Extract the (X, Y) coordinate from the center of the cell holding the provided text.  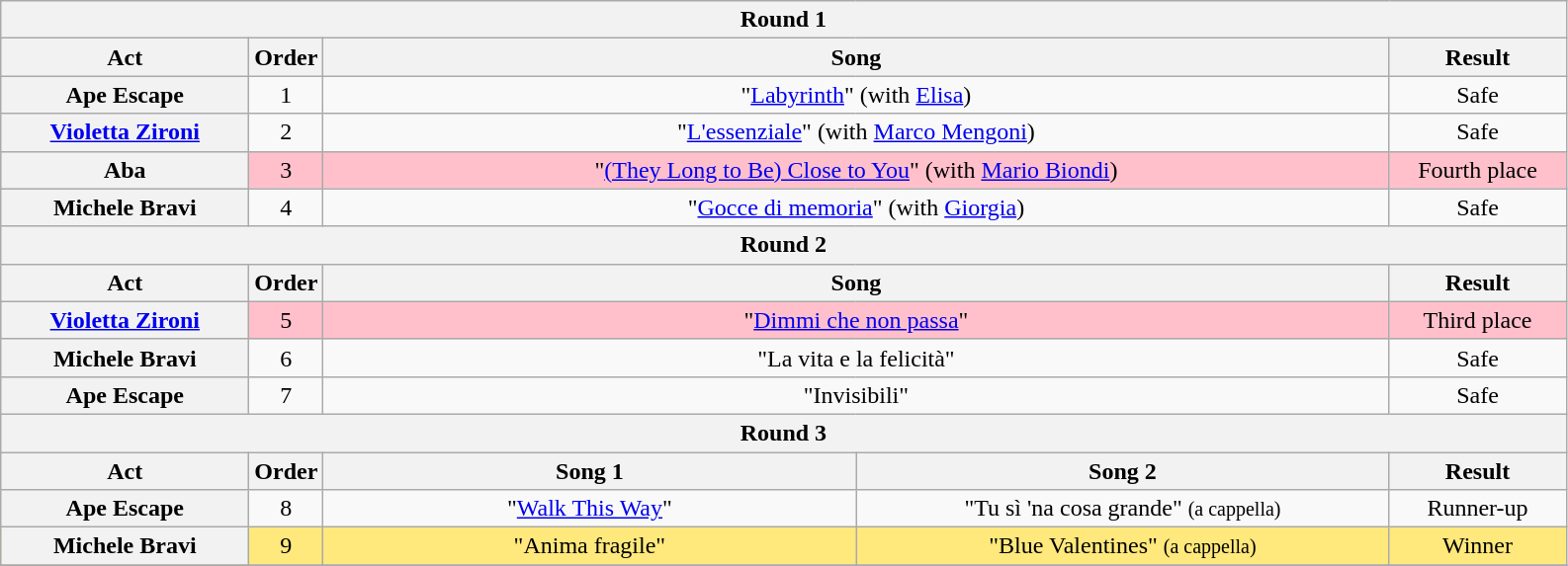
"Anima fragile" (589, 546)
"Tu sì 'na cosa grande" (a cappella) (1123, 509)
Song 1 (589, 471)
"Blue Valentines" (a cappella) (1123, 546)
"Invisibili" (856, 395)
8 (287, 509)
4 (287, 207)
Round 1 (783, 20)
2 (287, 132)
"Walk This Way" (589, 509)
"Labyrinth" (with Elisa) (856, 95)
"Gocce di memoria" (with Giorgia) (856, 207)
"(They Long to Be) Close to You" (with Mario Biondi) (856, 170)
Round 2 (783, 245)
Winner (1477, 546)
Runner-up (1477, 509)
7 (287, 395)
1 (287, 95)
Round 3 (783, 433)
3 (287, 170)
"Dimmi che non passa" (856, 320)
6 (287, 358)
"La vita e la felicità" (856, 358)
5 (287, 320)
Third place (1477, 320)
"L'essenziale" (with Marco Mengoni) (856, 132)
Song 2 (1123, 471)
Aba (125, 170)
9 (287, 546)
Fourth place (1477, 170)
